Return (X, Y) of the center of cell containing provided text 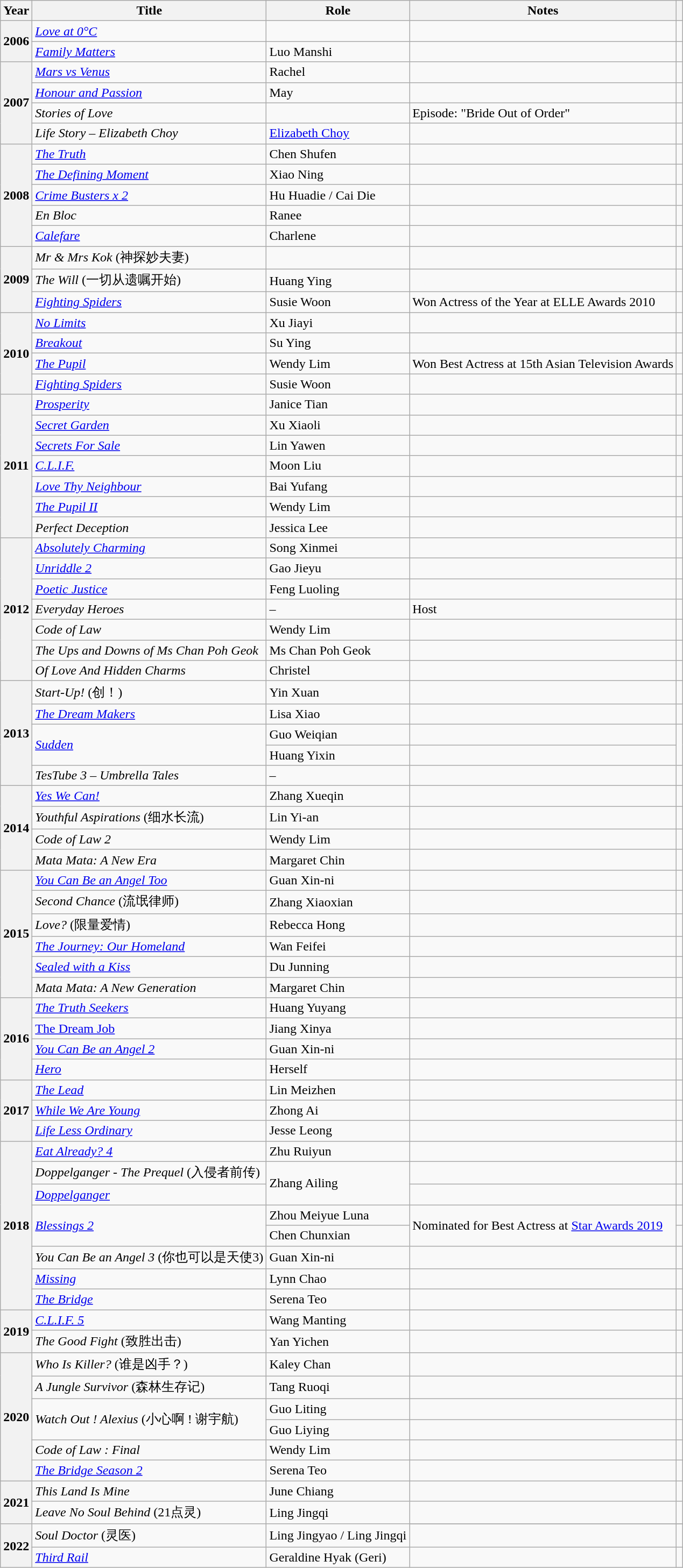
Role (338, 11)
The Bridge (150, 1300)
The Dream Job (150, 1028)
The Journey: Our Homeland (150, 947)
Moon Liu (338, 466)
2010 (16, 353)
Xu Xiaoli (338, 425)
2011 (16, 466)
Nominated for Best Actress at Star Awards 2019 (543, 1225)
Code of Law (150, 630)
The Dream Makers (150, 714)
Doppelganger (150, 1195)
Rebecca Hong (338, 925)
Yan Yichen (338, 1342)
You Can Be an Angel 2 (150, 1049)
2015 (16, 934)
Absolutely Charming (150, 548)
Family Matters (150, 52)
Doppelganger - The Prequel (入侵者前传) (150, 1173)
Mars vs Venus (150, 72)
TesTube 3 – Umbrella Tales (150, 776)
Missing (150, 1279)
Xu Jiayi (338, 323)
Ling Jingyao / Ling Jingqi (338, 1535)
Guo Liying (338, 1429)
Zhang Ailing (338, 1183)
Mata Mata: A New Era (150, 860)
Watch Out ! Alexius (小心啊 ! 谢宇航) (150, 1419)
Who Is Killer? (谁是凶手？) (150, 1364)
2012 (16, 609)
Feng Luoling (338, 589)
Jesse Leong (338, 1131)
Song Xinmei (338, 548)
Life Less Ordinary (150, 1131)
Of Love And Hidden Charms (150, 671)
Christel (338, 671)
Love at 0°C (150, 31)
The Lead (150, 1090)
Youthful Aspirations (细水长流) (150, 818)
Code of Law 2 (150, 839)
Huang Ying (338, 281)
Lin Meizhen (338, 1090)
No Limits (150, 323)
Lisa Xiao (338, 714)
Zhang Xueqin (338, 796)
Love Thy Neighbour (150, 486)
Eat Already? 4 (150, 1151)
Title (150, 11)
2019 (16, 1332)
Zhong Ai (338, 1110)
Love? (限量爱情) (150, 925)
2014 (16, 828)
Su Ying (338, 343)
Year (16, 11)
Yin Xuan (338, 693)
Hu Huadie / Cai Die (338, 195)
2020 (16, 1417)
Secret Garden (150, 425)
Episode: "Bride Out of Order" (543, 113)
Notes (543, 11)
Geraldine Hyak (Geri) (338, 1557)
Soul Doctor (灵医) (150, 1535)
The Truth Seekers (150, 1008)
2022 (16, 1546)
Lin Yi-an (338, 818)
Ranee (338, 215)
Sudden (150, 744)
Won Best Actress at 15th Asian Television Awards (543, 364)
Wan Feifei (338, 947)
Guo Liting (338, 1409)
The Will (一切从遗嘱开始) (150, 281)
Mr & Mrs Kok (神探妙夫妻) (150, 258)
2006 (16, 41)
Zhang Xiaoxian (338, 902)
Crime Busters x 2 (150, 195)
Tang Ruoqi (338, 1388)
The Defining Moment (150, 174)
Host (543, 609)
The Ups and Downs of Ms Chan Poh Geok (150, 650)
Chen Shufen (338, 154)
Herself (338, 1069)
Rachel (338, 72)
Jessica Lee (338, 527)
Blessings 2 (150, 1225)
Lynn Chao (338, 1279)
Ms Chan Poh Geok (338, 650)
Gao Jieyu (338, 568)
This Land Is Mine (150, 1491)
Code of Law : Final (150, 1450)
2009 (16, 280)
The Pupil II (150, 507)
Breakout (150, 343)
Everyday Heroes (150, 609)
Second Chance (流氓律师) (150, 902)
C.L.I.F. (150, 466)
2021 (16, 1503)
Wang Manting (338, 1320)
Yes We Can! (150, 796)
Guo Weiqian (338, 734)
May (338, 93)
Zhu Ruiyun (338, 1151)
Huang Yixin (338, 755)
Ling Jingqi (338, 1513)
Honour and Passion (150, 93)
Xiao Ning (338, 174)
Elizabeth Choy (338, 133)
Huang Yuyang (338, 1008)
Life Story – Elizabeth Choy (150, 133)
C.L.I.F. 5 (150, 1320)
Charlene (338, 236)
Luo Manshi (338, 52)
You Can Be an Angel 3 (你也可以是天使3) (150, 1258)
En Bloc (150, 215)
The Good Fight (致胜出击) (150, 1342)
Kaley Chan (338, 1364)
Secrets For Sale (150, 445)
Start-Up! (创！) (150, 693)
Jiang Xinya (338, 1028)
Stories of Love (150, 113)
Calefare (150, 236)
Hero (150, 1069)
2007 (16, 103)
Chen Chunxian (338, 1236)
You Can Be an Angel Too (150, 880)
A Jungle Survivor (森林生存记) (150, 1388)
Leave No Soul Behind (21点灵) (150, 1513)
Zhou Meiyue Luna (338, 1215)
Lin Yawen (338, 445)
Third Rail (150, 1557)
Sealed with a Kiss (150, 967)
Mata Mata: A New Generation (150, 988)
The Truth (150, 154)
Unriddle 2 (150, 568)
The Bridge Season 2 (150, 1471)
Bai Yufang (338, 486)
Janice Tian (338, 405)
2017 (16, 1110)
2008 (16, 195)
The Pupil (150, 364)
Du Junning (338, 967)
Perfect Deception (150, 527)
2013 (16, 734)
While We Are Young (150, 1110)
Poetic Justice (150, 589)
June Chiang (338, 1491)
2018 (16, 1225)
Prosperity (150, 405)
Won Actress of the Year at ELLE Awards 2010 (543, 302)
2016 (16, 1039)
